Return the (x, y) coordinate for the center point of the cell that contains the specified text.  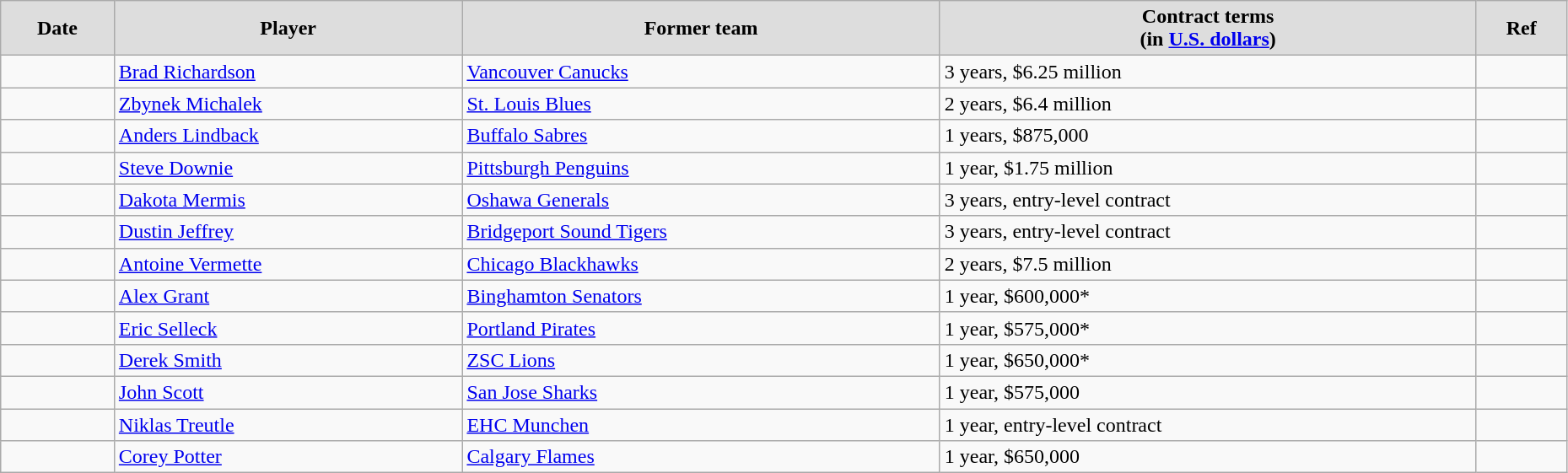
Niklas Treutle (288, 424)
Pittsburgh Penguins (701, 168)
Zbynek Michalek (288, 104)
1 year, $575,000 (1208, 392)
ZSC Lions (701, 360)
Former team (701, 29)
1 year, $650,000 (1208, 457)
St. Louis Blues (701, 104)
Bridgeport Sound Tigers (701, 232)
Contract terms(in U.S. dollars) (1208, 29)
Buffalo Sabres (701, 136)
Portland Pirates (701, 328)
Calgary Flames (701, 457)
Brad Richardson (288, 72)
1 year, entry-level contract (1208, 424)
1 year, $650,000* (1208, 360)
Anders Lindback (288, 136)
3 years, $6.25 million (1208, 72)
EHC Munchen (701, 424)
Eric Selleck (288, 328)
Vancouver Canucks (701, 72)
2 years, $7.5 million (1208, 264)
Oshawa Generals (701, 200)
Player (288, 29)
Alex Grant (288, 296)
Derek Smith (288, 360)
Antoine Vermette (288, 264)
Binghamton Senators (701, 296)
Steve Downie (288, 168)
2 years, $6.4 million (1208, 104)
Chicago Blackhawks (701, 264)
Ref (1522, 29)
San Jose Sharks (701, 392)
1 year, $575,000* (1208, 328)
Dakota Mermis (288, 200)
Date (57, 29)
John Scott (288, 392)
1 years, $875,000 (1208, 136)
1 year, $1.75 million (1208, 168)
1 year, $600,000* (1208, 296)
Corey Potter (288, 457)
Dustin Jeffrey (288, 232)
